Find where the given text appears and provide that cell's center as [X, Y] coordinate. 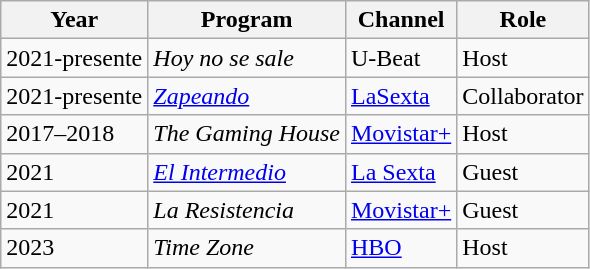
2017–2018 [74, 134]
Time Zone [247, 248]
LaSexta [400, 96]
Zapeando [247, 96]
La Resistencia [247, 210]
The Gaming House [247, 134]
Collaborator [523, 96]
Year [74, 20]
Role [523, 20]
2023 [74, 248]
La Sexta [400, 172]
U-Beat [400, 58]
Hoy no se sale [247, 58]
Program [247, 20]
HBO [400, 248]
Channel [400, 20]
El Intermedio [247, 172]
